Output the [X, Y] coordinate of the center of the cell containing the given text.  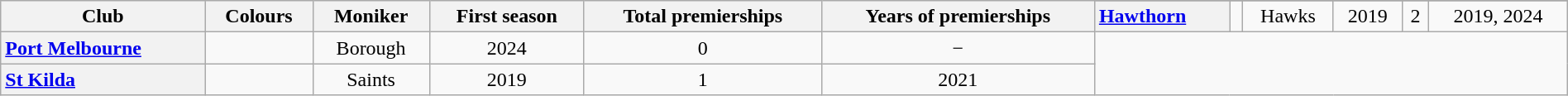
2 [1415, 17]
Borough [370, 48]
2019, 2024 [1499, 17]
0 [703, 48]
Saints [370, 79]
2021 [958, 79]
Total premierships [703, 17]
Moniker [370, 17]
Port Melbourne [103, 48]
Hawks [1288, 17]
St Kilda [103, 79]
Club [103, 17]
Colours [259, 17]
First season [506, 17]
1 [703, 79]
− [958, 48]
Years of premierships [958, 17]
2024 [506, 48]
Hawthorn [1162, 17]
